Find where the given text appears and provide that cell's center as (X, Y) coordinate. 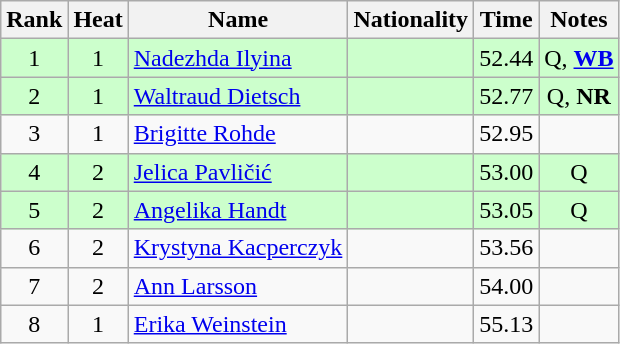
52.77 (506, 96)
54.00 (506, 286)
Erika Weinstein (238, 324)
Rank (34, 20)
6 (34, 248)
52.44 (506, 58)
53.05 (506, 210)
Name (238, 20)
Brigitte Rohde (238, 134)
5 (34, 210)
Waltraud Dietsch (238, 96)
53.00 (506, 172)
53.56 (506, 248)
52.95 (506, 134)
Heat (98, 20)
3 (34, 134)
Time (506, 20)
Angelika Handt (238, 210)
Krystyna Kacperczyk (238, 248)
Jelica Pavličić (238, 172)
Q, NR (579, 96)
Notes (579, 20)
7 (34, 286)
8 (34, 324)
Nadezhda Ilyina (238, 58)
4 (34, 172)
Nationality (411, 20)
Ann Larsson (238, 286)
55.13 (506, 324)
Q, WB (579, 58)
